Extract the [X, Y] coordinate from the center of the cell holding the provided text.  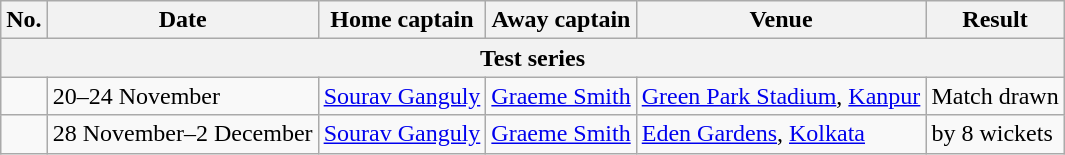
28 November–2 December [182, 134]
Home captain [402, 20]
Away captain [561, 20]
Eden Gardens, Kolkata [781, 134]
Result [995, 20]
No. [24, 20]
Test series [532, 58]
Venue [781, 20]
by 8 wickets [995, 134]
Date [182, 20]
20–24 November [182, 96]
Green Park Stadium, Kanpur [781, 96]
Match drawn [995, 96]
